For the text-containing cell, return its midpoint in [x, y] coordinate format. 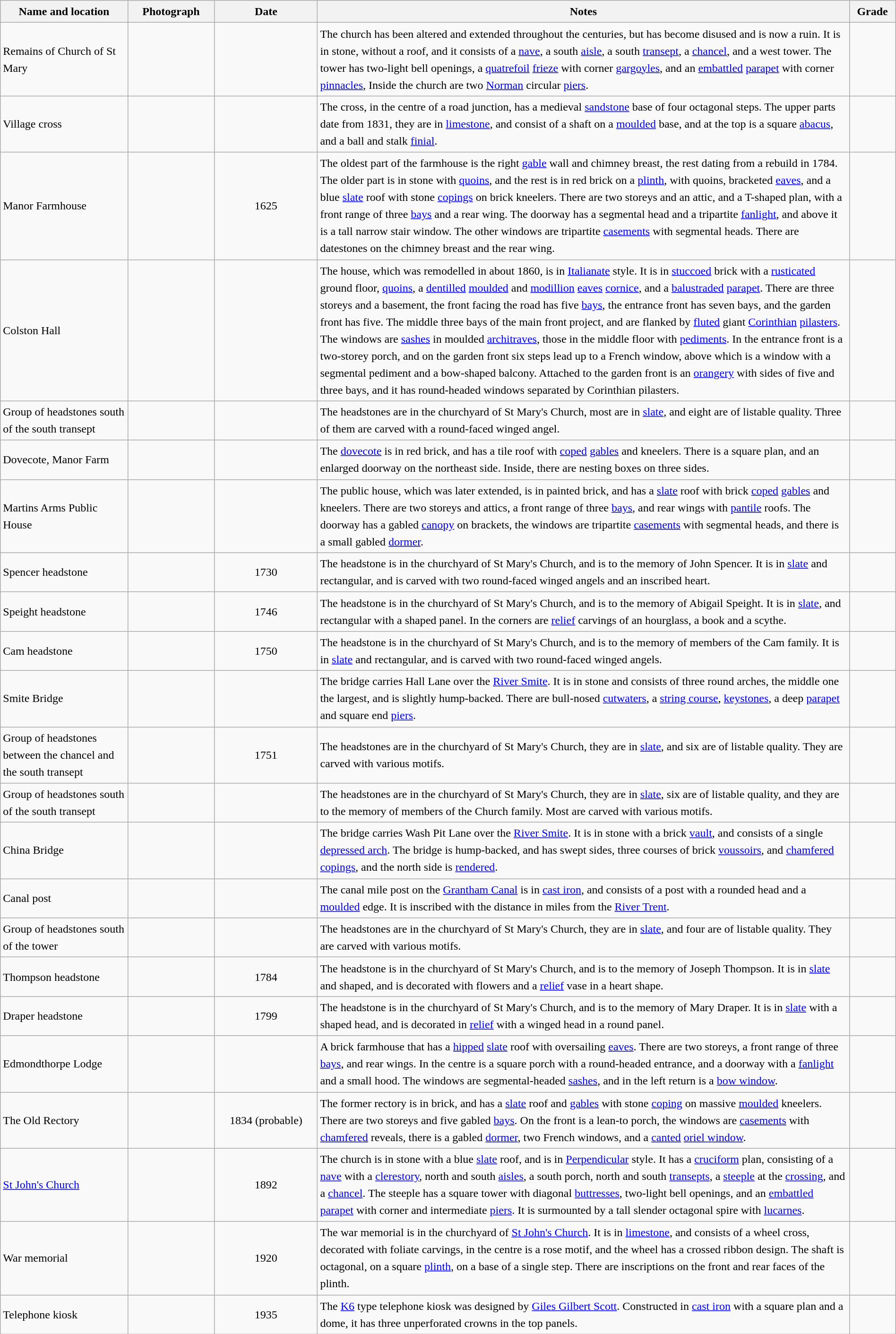
1746 [266, 612]
Dovecote, Manor Farm [64, 459]
1750 [266, 650]
The headstones are in the churchyard of St Mary's Church, they are in slate, and four are of listable quality. They are carved with various motifs. [583, 938]
War memorial [64, 1258]
1751 [266, 755]
Name and location [64, 11]
Draper headstone [64, 1016]
Manor Farmhouse [64, 206]
1730 [266, 572]
Cam headstone [64, 650]
Thompson headstone [64, 977]
Smite Bridge [64, 699]
China Bridge [64, 851]
Group of headstones south of the tower [64, 938]
St John's Church [64, 1185]
The headstones are in the churchyard of St Mary's Church, they are in slate, and six are of listable quality. They are carved with various motifs. [583, 755]
1935 [266, 1314]
Martins Arms Public House [64, 516]
Group of headstones between the chancel and the south transept [64, 755]
1892 [266, 1185]
Date [266, 11]
Telephone kiosk [64, 1314]
1625 [266, 206]
1920 [266, 1258]
Village cross [64, 124]
Spencer headstone [64, 572]
1799 [266, 1016]
Remains of Church of St Mary [64, 60]
Speight headstone [64, 612]
Canal post [64, 898]
The Old Rectory [64, 1120]
1784 [266, 977]
Colston Hall [64, 330]
Edmondthorpe Lodge [64, 1064]
Grade [872, 11]
1834 (probable) [266, 1120]
Photograph [171, 11]
Notes [583, 11]
